Return (x, y) of the center of cell containing provided text 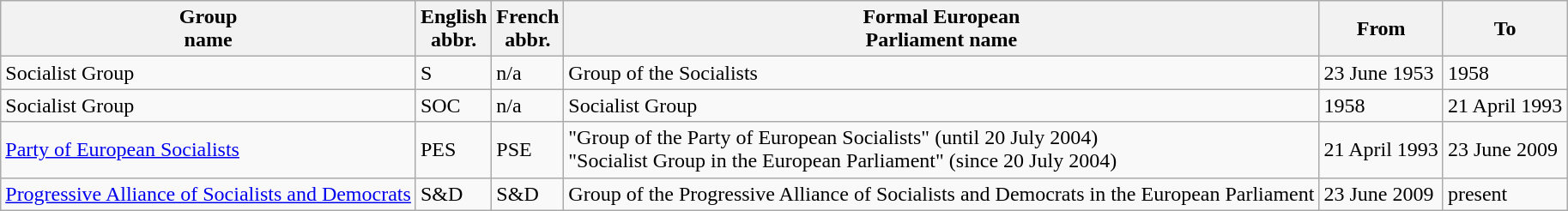
Formal EuropeanParliament name (941, 29)
Group of the Socialists (941, 73)
From (1381, 29)
present (1504, 194)
Englishabbr. (453, 29)
Progressive Alliance of Socialists and Democrats (209, 194)
To (1504, 29)
Group of the Progressive Alliance of Socialists and Democrats in the European Parliament (941, 194)
Frenchabbr. (528, 29)
S (453, 73)
"Group of the Party of European Socialists" (until 20 July 2004)"Socialist Group in the European Parliament" (since 20 July 2004) (941, 149)
PSE (528, 149)
Groupname (209, 29)
Party of European Socialists (209, 149)
SOC (453, 105)
23 June 1953 (1381, 73)
PES (453, 149)
